From the cell containing the given text, extract its center point as [x, y] coordinate. 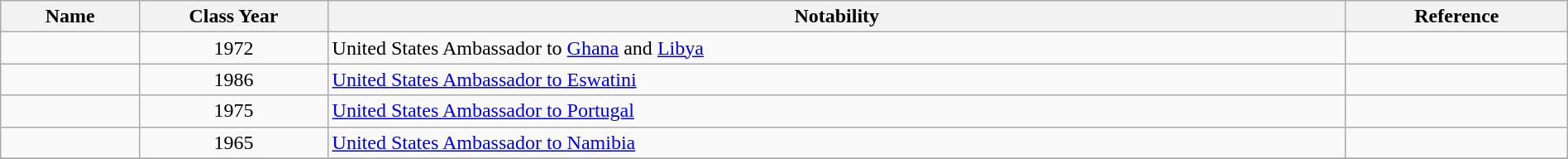
United States Ambassador to Ghana and Libya [837, 48]
Name [70, 17]
1972 [233, 48]
United States Ambassador to Namibia [837, 142]
Notability [837, 17]
United States Ambassador to Eswatini [837, 79]
Class Year [233, 17]
1975 [233, 111]
United States Ambassador to Portugal [837, 111]
1986 [233, 79]
1965 [233, 142]
Reference [1456, 17]
